Find where the given text appears and provide that cell's center as (X, Y) coordinate. 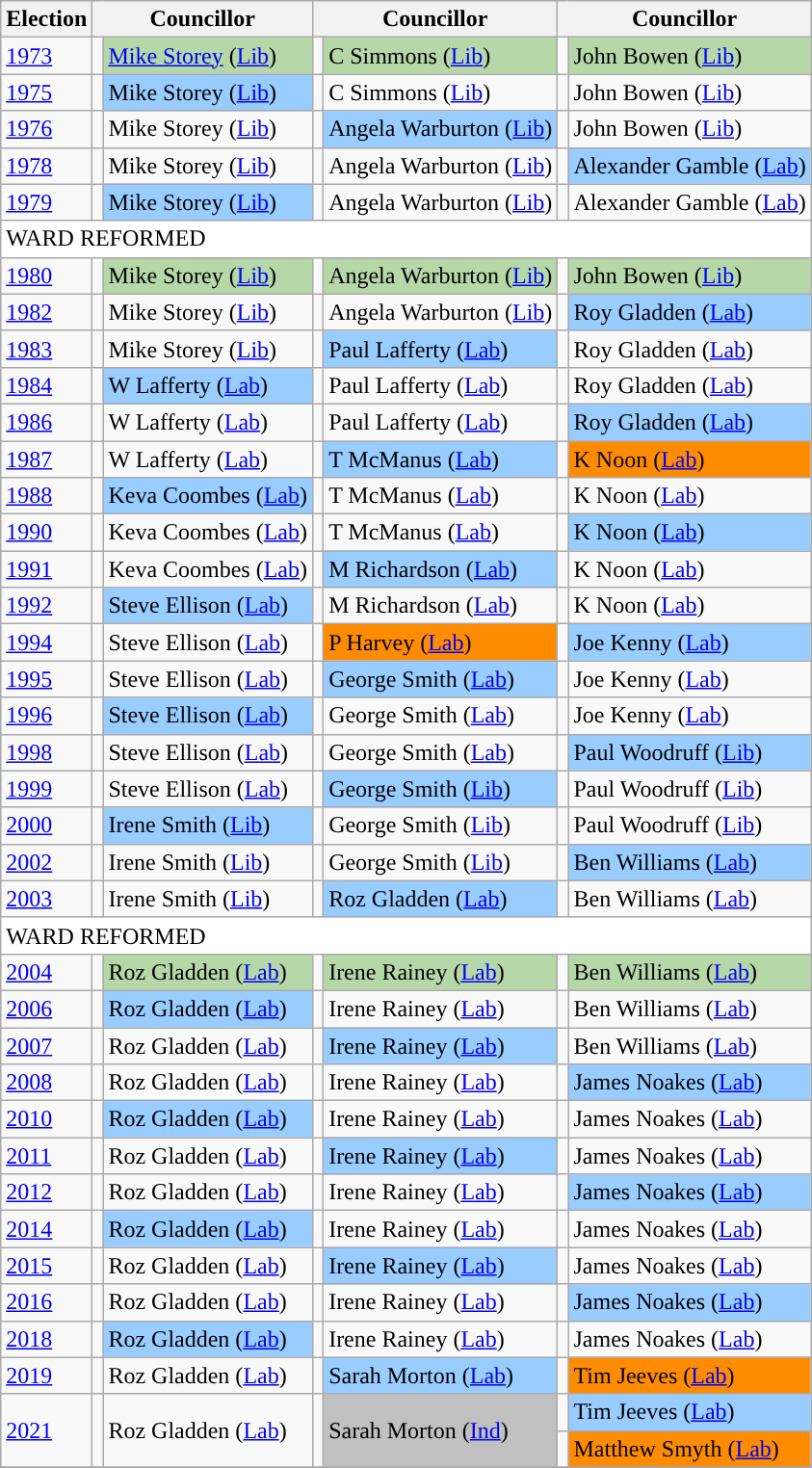
2012 (46, 1193)
1994 (46, 642)
1976 (46, 129)
Sarah Morton (Ind) (441, 1430)
2010 (46, 1119)
1978 (46, 166)
2015 (46, 1266)
1983 (46, 349)
1984 (46, 385)
1990 (46, 533)
1998 (46, 752)
2016 (46, 1302)
1979 (46, 202)
Matthew Smyth (Lab) (690, 1449)
2000 (46, 826)
1987 (46, 459)
1995 (46, 679)
2014 (46, 1229)
Election (46, 19)
2007 (46, 1045)
1996 (46, 716)
2003 (46, 899)
1975 (46, 92)
2006 (46, 1009)
1988 (46, 496)
2004 (46, 972)
Sarah Morton (Lab) (441, 1376)
2002 (46, 862)
1973 (46, 56)
2019 (46, 1376)
1992 (46, 606)
1999 (46, 789)
1982 (46, 312)
1986 (46, 422)
1991 (46, 569)
P Harvey (Lab) (441, 642)
2021 (46, 1430)
2018 (46, 1339)
2008 (46, 1083)
2011 (46, 1156)
1980 (46, 275)
